Capture the cell that displays the provided text and extract its [X, Y] central coordinate. 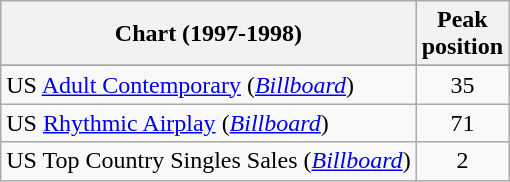
35 [462, 85]
Chart (1997-1998) [208, 34]
US Adult Contemporary (Billboard) [208, 85]
71 [462, 123]
US Rhythmic Airplay (Billboard) [208, 123]
Peakposition [462, 34]
US Top Country Singles Sales (Billboard) [208, 161]
2 [462, 161]
